Scan for the cell matching the given text and deliver its (X, Y) coordinate at center. 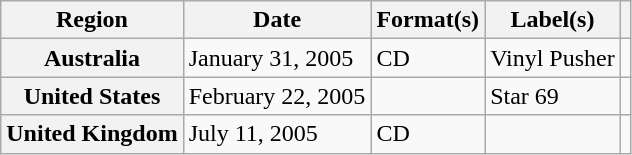
Australia (92, 58)
July 11, 2005 (277, 134)
United Kingdom (92, 134)
Label(s) (553, 20)
United States (92, 96)
February 22, 2005 (277, 96)
Vinyl Pusher (553, 58)
January 31, 2005 (277, 58)
Star 69 (553, 96)
Region (92, 20)
Format(s) (428, 20)
Date (277, 20)
